Capture the cell that displays the provided text and extract its [x, y] central coordinate. 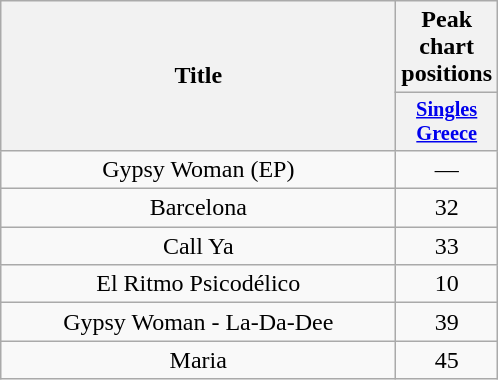
Gypsy Woman (EP) [198, 169]
Title [198, 76]
El Ritmo Psicodélico [198, 284]
Maria [198, 360]
10 [447, 284]
Peak chart positions [447, 47]
Gypsy Woman - La-Da-Dee [198, 322]
— [447, 169]
33 [447, 246]
39 [447, 322]
Singles Greece [447, 122]
32 [447, 208]
Call Ya [198, 246]
45 [447, 360]
Barcelona [198, 208]
